Pinpoint the cell where the given text exists, returning its [x, y] midpoint coordinate. 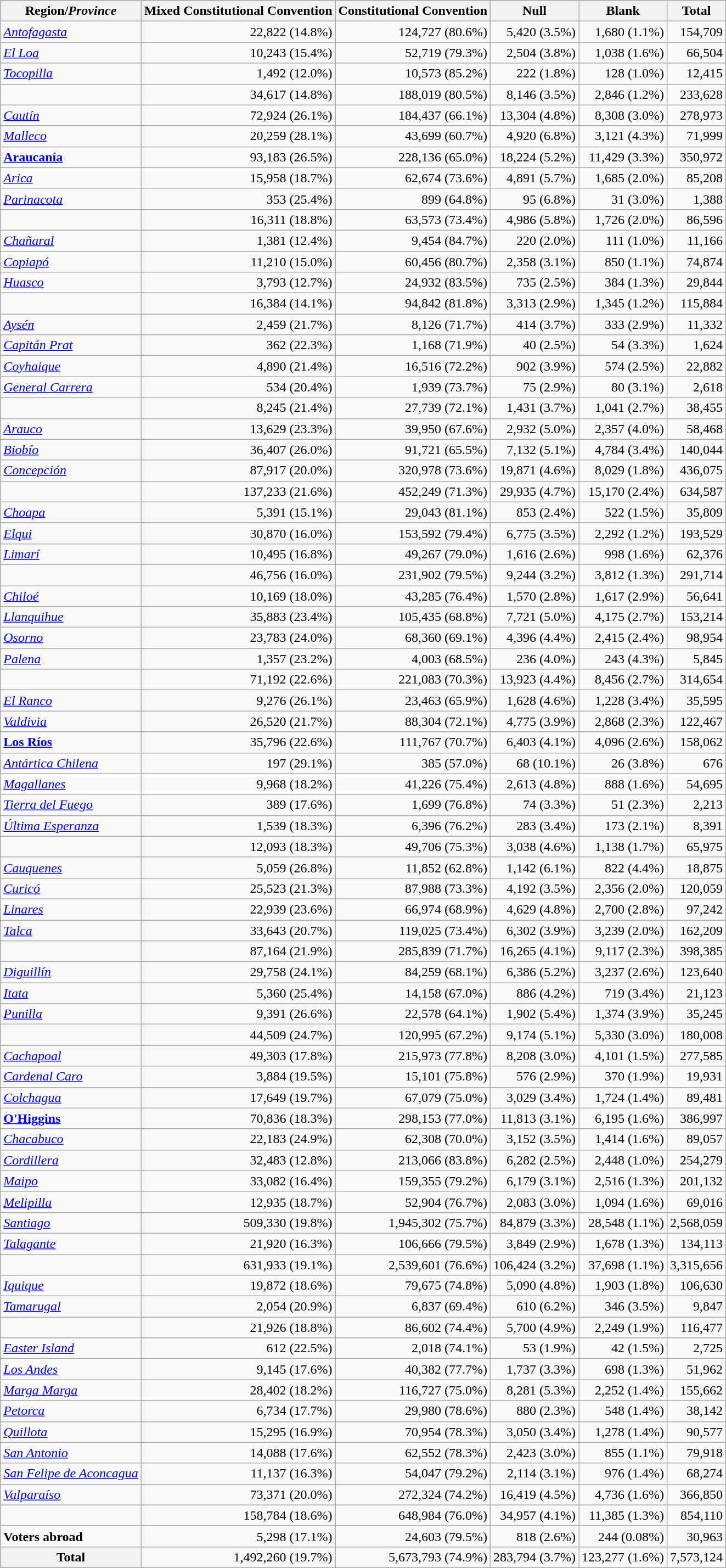
27,739 (72.1%) [413, 408]
66,974 (68.9%) [413, 909]
40 (2.5%) [534, 345]
Osorno [71, 638]
676 [697, 763]
33,643 (20.7%) [238, 931]
35,809 [697, 512]
Iquique [71, 1286]
576 (2.9%) [534, 1077]
902 (3.9%) [534, 366]
14,088 (17.6%) [238, 1453]
66,504 [697, 53]
283 (3.4%) [534, 826]
4,775 (3.9%) [534, 721]
6,403 (4.1%) [534, 742]
Magallanes [71, 784]
1,680 (1.1%) [623, 32]
5,330 (3.0%) [623, 1035]
Punilla [71, 1014]
2,018 (74.1%) [413, 1348]
22,939 (23.6%) [238, 909]
Diguillín [71, 972]
12,415 [697, 74]
Cauquenes [71, 867]
34,617 (14.8%) [238, 94]
5,298 (17.1%) [238, 1536]
116,727 (75.0%) [413, 1390]
Chacabuco [71, 1139]
2,459 (21.7%) [238, 324]
Coyhaique [71, 366]
68,274 [697, 1474]
8,281 (5.3%) [534, 1390]
Araucanía [71, 157]
11,137 (16.3%) [238, 1474]
173 (2.1%) [623, 826]
6,837 (69.4%) [413, 1307]
115,884 [697, 304]
74 (3.3%) [534, 805]
320,978 (73.6%) [413, 471]
4,096 (2.6%) [623, 742]
8,208 (3.0%) [534, 1056]
Capitán Prat [71, 345]
Última Esperanza [71, 826]
70,836 (18.3%) [238, 1118]
346 (3.5%) [623, 1307]
162,209 [697, 931]
20,259 (28.1%) [238, 136]
398,385 [697, 951]
14,158 (67.0%) [413, 993]
62,674 (73.6%) [413, 178]
366,850 [697, 1494]
231,902 (79.5%) [413, 575]
213,066 (83.8%) [413, 1160]
84,259 (68.1%) [413, 972]
272,324 (74.2%) [413, 1494]
21,926 (18.8%) [238, 1328]
3,884 (19.5%) [238, 1077]
8,308 (3.0%) [623, 115]
Linares [71, 909]
54 (3.3%) [623, 345]
Cachapoal [71, 1056]
13,304 (4.8%) [534, 115]
222 (1.8%) [534, 74]
298,153 (77.0%) [413, 1118]
16,311 (18.8%) [238, 220]
Palena [71, 659]
31 (3.0%) [623, 199]
Aysén [71, 324]
16,419 (4.5%) [534, 1494]
Itata [71, 993]
23,463 (65.9%) [413, 701]
1,492,260 (19.7%) [238, 1557]
1,903 (1.8%) [623, 1286]
3,237 (2.6%) [623, 972]
97,242 [697, 909]
228,136 (65.0%) [413, 157]
6,282 (2.5%) [534, 1160]
3,313 (2.9%) [534, 304]
63,573 (73.4%) [413, 220]
8,245 (21.4%) [238, 408]
11,332 [697, 324]
6,179 (3.1%) [534, 1181]
1,374 (3.9%) [623, 1014]
15,170 (2.4%) [623, 491]
1,617 (2.9%) [623, 596]
3,315,656 [697, 1264]
62,308 (70.0%) [413, 1139]
32,483 (12.8%) [238, 1160]
6,396 (76.2%) [413, 826]
3,038 (4.6%) [534, 847]
3,121 (4.3%) [623, 136]
509,330 (19.8%) [238, 1223]
21,123 [697, 993]
54,695 [697, 784]
201,132 [697, 1181]
106,630 [697, 1286]
5,420 (3.5%) [534, 32]
13,923 (4.4%) [534, 680]
24,932 (83.5%) [413, 283]
850 (1.1%) [623, 262]
9,117 (2.3%) [623, 951]
Talagante [71, 1244]
153,592 (79.4%) [413, 533]
1,381 (12.4%) [238, 240]
Cautín [71, 115]
1,685 (2.0%) [623, 178]
Tierra del Fuego [71, 805]
5,391 (15.1%) [238, 512]
42 (1.5%) [623, 1348]
Chiloé [71, 596]
Santiago [71, 1223]
2,252 (1.4%) [623, 1390]
976 (1.4%) [623, 1474]
62,376 [697, 554]
71,999 [697, 136]
23,783 (24.0%) [238, 638]
384 (1.3%) [623, 283]
Antofagasta [71, 32]
Talca [71, 931]
49,706 (75.3%) [413, 847]
385 (57.0%) [413, 763]
1,345 (1.2%) [623, 304]
2,213 [697, 805]
11,166 [697, 240]
2,516 (1.3%) [623, 1181]
33,082 (16.4%) [238, 1181]
10,573 (85.2%) [413, 74]
34,957 (4.1%) [534, 1515]
855 (1.1%) [623, 1453]
140,044 [697, 450]
233,628 [697, 94]
7,132 (5.1%) [534, 450]
Chañaral [71, 240]
4,891 (5.7%) [534, 178]
4,629 (4.8%) [534, 909]
3,152 (3.5%) [534, 1139]
24,603 (79.5%) [413, 1536]
16,516 (72.2%) [413, 366]
1,357 (23.2%) [238, 659]
899 (64.8%) [413, 199]
1,142 (6.1%) [534, 867]
370 (1.9%) [623, 1077]
72,924 (26.1%) [238, 115]
Tocopilla [71, 74]
11,852 (62.8%) [413, 867]
35,595 [697, 701]
Tamarugal [71, 1307]
29,935 (4.7%) [534, 491]
7,573,124 [697, 1557]
236 (4.0%) [534, 659]
Cardenal Caro [71, 1077]
634,587 [697, 491]
534 (20.4%) [238, 387]
10,495 (16.8%) [238, 554]
1,726 (2.0%) [623, 220]
719 (3.4%) [623, 993]
9,454 (84.7%) [413, 240]
818 (2.6%) [534, 1536]
193,529 [697, 533]
10,243 (15.4%) [238, 53]
522 (1.5%) [623, 512]
Petorca [71, 1411]
291,714 [697, 575]
Colchagua [71, 1097]
116,477 [697, 1328]
67,079 (75.0%) [413, 1097]
46,756 (16.0%) [238, 575]
4,890 (21.4%) [238, 366]
5,845 [697, 659]
285,839 (71.7%) [413, 951]
Los Ríos [71, 742]
Choapa [71, 512]
188,019 (80.5%) [413, 94]
26 (3.8%) [623, 763]
333 (2.9%) [623, 324]
70,954 (78.3%) [413, 1432]
3,050 (3.4%) [534, 1432]
Los Andes [71, 1369]
122,467 [697, 721]
612 (22.5%) [238, 1348]
1,138 (1.7%) [623, 847]
10,169 (18.0%) [238, 596]
3,849 (2.9%) [534, 1244]
1,094 (1.6%) [623, 1202]
88,304 (72.1%) [413, 721]
180,008 [697, 1035]
574 (2.5%) [623, 366]
13,629 (23.3%) [238, 429]
16,384 (14.1%) [238, 304]
12,093 (18.3%) [238, 847]
Malleco [71, 136]
106,666 (79.5%) [413, 1244]
37,698 (1.1%) [623, 1264]
O'Higgins [71, 1118]
84,879 (3.3%) [534, 1223]
17,649 (19.7%) [238, 1097]
Easter Island [71, 1348]
74,874 [697, 262]
158,062 [697, 742]
Parinacota [71, 199]
8,029 (1.8%) [623, 471]
886 (4.2%) [534, 993]
648,984 (76.0%) [413, 1515]
436,075 [697, 471]
158,784 (18.6%) [238, 1515]
Biobío [71, 450]
2,539,601 (76.6%) [413, 1264]
44,509 (24.7%) [238, 1035]
6,734 (17.7%) [238, 1411]
Valdivia [71, 721]
11,429 (3.3%) [623, 157]
5,059 (26.8%) [238, 867]
22,183 (24.9%) [238, 1139]
137,233 (21.6%) [238, 491]
1,737 (3.3%) [534, 1369]
Curicó [71, 888]
154,709 [697, 32]
6,302 (3.9%) [534, 931]
1,388 [697, 199]
123,277 (1.6%) [623, 1557]
60,456 (80.7%) [413, 262]
15,101 (75.8%) [413, 1077]
56,641 [697, 596]
1,678 (1.3%) [623, 1244]
15,958 (18.7%) [238, 178]
62,552 (78.3%) [413, 1453]
28,548 (1.1%) [623, 1223]
5,700 (4.9%) [534, 1328]
43,699 (60.7%) [413, 136]
1,724 (1.4%) [623, 1097]
244 (0.08%) [623, 1536]
111 (1.0%) [623, 240]
1,431 (3.7%) [534, 408]
3,029 (3.4%) [534, 1097]
111,767 (70.7%) [413, 742]
4,396 (4.4%) [534, 638]
Constitutional Convention [413, 11]
854,110 [697, 1515]
53 (1.9%) [534, 1348]
1,624 [697, 345]
6,775 (3.5%) [534, 533]
9,968 (18.2%) [238, 784]
1,041 (2.7%) [623, 408]
1,616 (2.6%) [534, 554]
29,980 (78.6%) [413, 1411]
49,303 (17.8%) [238, 1056]
2,846 (1.2%) [623, 94]
35,883 (23.4%) [238, 617]
58,468 [697, 429]
29,758 (24.1%) [238, 972]
134,113 [697, 1244]
353 (25.4%) [238, 199]
38,142 [697, 1411]
6,195 (1.6%) [623, 1118]
El Loa [71, 53]
93,183 (26.5%) [238, 157]
243 (4.3%) [623, 659]
16,265 (4.1%) [534, 951]
80 (3.1%) [623, 387]
2,700 (2.8%) [623, 909]
2,356 (2.0%) [623, 888]
155,662 [697, 1390]
Concepción [71, 471]
8,126 (71.7%) [413, 324]
2,725 [697, 1348]
22,882 [697, 366]
52,904 (76.7%) [413, 1202]
2,415 (2.4%) [623, 638]
2,448 (1.0%) [623, 1160]
38,455 [697, 408]
Llanquihue [71, 617]
Mixed Constitutional Convention [238, 11]
1,278 (1.4%) [623, 1432]
8,456 (2.7%) [623, 680]
452,249 (71.3%) [413, 491]
2,618 [697, 387]
2,568,059 [697, 1223]
68 (10.1%) [534, 763]
2,054 (20.9%) [238, 1307]
120,995 (67.2%) [413, 1035]
735 (2.5%) [534, 283]
19,872 (18.6%) [238, 1286]
254,279 [697, 1160]
11,385 (1.3%) [623, 1515]
19,931 [697, 1077]
41,226 (75.4%) [413, 784]
1,699 (76.8%) [413, 805]
1,168 (71.9%) [413, 345]
65,975 [697, 847]
4,736 (1.6%) [623, 1494]
4,101 (1.5%) [623, 1056]
90,577 [697, 1432]
2,504 (3.8%) [534, 53]
54,047 (79.2%) [413, 1474]
21,920 (16.3%) [238, 1244]
Null [534, 11]
Blank [623, 11]
Arauco [71, 429]
86,602 (74.4%) [413, 1328]
184,437 (66.1%) [413, 115]
35,796 (22.6%) [238, 742]
1,414 (1.6%) [623, 1139]
95 (6.8%) [534, 199]
9,174 (5.1%) [534, 1035]
5,360 (25.4%) [238, 993]
Marga Marga [71, 1390]
General Carrera [71, 387]
414 (3.7%) [534, 324]
105,435 (68.8%) [413, 617]
7,721 (5.0%) [534, 617]
49,267 (79.0%) [413, 554]
30,870 (16.0%) [238, 533]
29,844 [697, 283]
119,025 (73.4%) [413, 931]
Region/Province [71, 11]
91,721 (65.5%) [413, 450]
9,244 (3.2%) [534, 575]
Copiapó [71, 262]
8,146 (3.5%) [534, 94]
35,245 [697, 1014]
2,114 (3.1%) [534, 1474]
4,175 (2.7%) [623, 617]
631,933 (19.1%) [238, 1264]
4,003 (68.5%) [413, 659]
220 (2.0%) [534, 240]
389 (17.6%) [238, 805]
Elqui [71, 533]
15,295 (16.9%) [238, 1432]
4,920 (6.8%) [534, 136]
22,822 (14.8%) [238, 32]
106,424 (3.2%) [534, 1264]
51,962 [697, 1369]
89,481 [697, 1097]
98,954 [697, 638]
283,794 (3.7%) [534, 1557]
1,939 (73.7%) [413, 387]
698 (1.3%) [623, 1369]
2,932 (5.0%) [534, 429]
4,986 (5.8%) [534, 220]
18,875 [697, 867]
87,988 (73.3%) [413, 888]
52,719 (79.3%) [413, 53]
29,043 (81.1%) [413, 512]
Huasco [71, 283]
9,847 [697, 1307]
85,208 [697, 178]
362 (22.3%) [238, 345]
153,214 [697, 617]
79,675 (74.8%) [413, 1286]
2,613 (4.8%) [534, 784]
2,868 (2.3%) [623, 721]
215,973 (77.8%) [413, 1056]
120,059 [697, 888]
610 (6.2%) [534, 1307]
Melipilla [71, 1202]
888 (1.6%) [623, 784]
314,654 [697, 680]
12,935 (18.7%) [238, 1202]
1,539 (18.3%) [238, 826]
Voters abroad [71, 1536]
3,793 (12.7%) [238, 283]
4,192 (3.5%) [534, 888]
1,038 (1.6%) [623, 53]
2,292 (1.2%) [623, 533]
2,249 (1.9%) [623, 1328]
128 (1.0%) [623, 74]
San Antonio [71, 1453]
9,391 (26.6%) [238, 1014]
853 (2.4%) [534, 512]
18,224 (5.2%) [534, 157]
75 (2.9%) [534, 387]
11,210 (15.0%) [238, 262]
386,997 [697, 1118]
2,083 (3.0%) [534, 1202]
8,391 [697, 826]
89,057 [697, 1139]
94,842 (81.8%) [413, 304]
87,164 (21.9%) [238, 951]
2,358 (3.1%) [534, 262]
39,950 (67.6%) [413, 429]
86,596 [697, 220]
Cordillera [71, 1160]
Limarí [71, 554]
Maipo [71, 1181]
159,355 (79.2%) [413, 1181]
2,423 (3.0%) [534, 1453]
548 (1.4%) [623, 1411]
Arica [71, 178]
124,727 (80.6%) [413, 32]
30,963 [697, 1536]
51 (2.3%) [623, 805]
998 (1.6%) [623, 554]
6,386 (5.2%) [534, 972]
350,972 [697, 157]
123,640 [697, 972]
22,578 (64.1%) [413, 1014]
221,083 (70.3%) [413, 680]
69,016 [697, 1202]
43,285 (76.4%) [413, 596]
25,523 (21.3%) [238, 888]
79,918 [697, 1453]
2,357 (4.0%) [623, 429]
1,570 (2.8%) [534, 596]
3,239 (2.0%) [623, 931]
26,520 (21.7%) [238, 721]
4,784 (3.4%) [623, 450]
Quillota [71, 1432]
9,145 (17.6%) [238, 1369]
87,917 (20.0%) [238, 471]
1,902 (5.4%) [534, 1014]
36,407 (26.0%) [238, 450]
197 (29.1%) [238, 763]
11,813 (3.1%) [534, 1118]
71,192 (22.6%) [238, 680]
1,492 (12.0%) [238, 74]
El Ranco [71, 701]
5,090 (4.8%) [534, 1286]
1,228 (3.4%) [623, 701]
5,673,793 (74.9%) [413, 1557]
San Felipe de Aconcagua [71, 1474]
68,360 (69.1%) [413, 638]
28,402 (18.2%) [238, 1390]
Antártica Chilena [71, 763]
278,973 [697, 115]
3,812 (1.3%) [623, 575]
880 (2.3%) [534, 1411]
277,585 [697, 1056]
Valparaíso [71, 1494]
9,276 (26.1%) [238, 701]
1,945,302 (75.7%) [413, 1223]
19,871 (4.6%) [534, 471]
1,628 (4.6%) [534, 701]
73,371 (20.0%) [238, 1494]
822 (4.4%) [623, 867]
40,382 (77.7%) [413, 1369]
